Capture the cell that displays the provided text and extract its (X, Y) central coordinate. 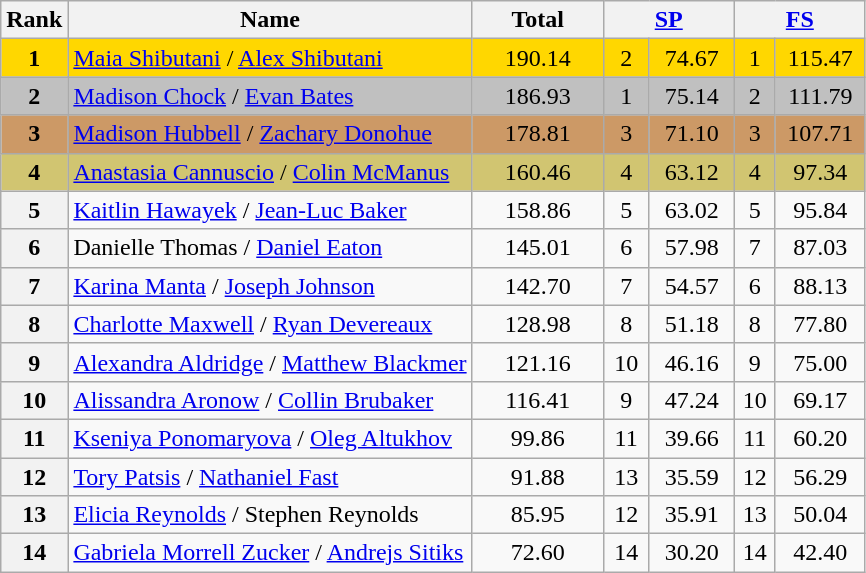
75.00 (820, 362)
47.24 (692, 400)
30.20 (692, 553)
Anastasia Cannuscio / Colin McManus (270, 172)
35.91 (692, 515)
57.98 (692, 248)
107.71 (820, 134)
75.14 (692, 96)
Kaitlin Hawayek / Jean-Luc Baker (270, 210)
99.86 (538, 438)
50.04 (820, 515)
116.41 (538, 400)
121.16 (538, 362)
Gabriela Morrell Zucker / Andrejs Sitiks (270, 553)
91.88 (538, 477)
160.46 (538, 172)
87.03 (820, 248)
97.34 (820, 172)
190.14 (538, 58)
60.20 (820, 438)
95.84 (820, 210)
SP (668, 20)
77.80 (820, 324)
Alexandra Aldridge / Matthew Blackmer (270, 362)
88.13 (820, 286)
85.95 (538, 515)
Elicia Reynolds / Stephen Reynolds (270, 515)
Tory Patsis / Nathaniel Fast (270, 477)
54.57 (692, 286)
71.10 (692, 134)
39.66 (692, 438)
111.79 (820, 96)
Rank (34, 20)
178.81 (538, 134)
Madison Chock / Evan Bates (270, 96)
72.60 (538, 553)
115.47 (820, 58)
FS (800, 20)
56.29 (820, 477)
Total (538, 20)
128.98 (538, 324)
Danielle Thomas / Daniel Eaton (270, 248)
Charlotte Maxwell / Ryan Devereaux (270, 324)
Karina Manta / Joseph Johnson (270, 286)
145.01 (538, 248)
186.93 (538, 96)
142.70 (538, 286)
Kseniya Ponomaryova / Oleg Altukhov (270, 438)
158.86 (538, 210)
69.17 (820, 400)
46.16 (692, 362)
Name (270, 20)
74.67 (692, 58)
42.40 (820, 553)
Alissandra Aronow / Collin Brubaker (270, 400)
63.02 (692, 210)
63.12 (692, 172)
Maia Shibutani / Alex Shibutani (270, 58)
Madison Hubbell / Zachary Donohue (270, 134)
51.18 (692, 324)
35.59 (692, 477)
